Scan for the cell matching the given text and deliver its (x, y) coordinate at center. 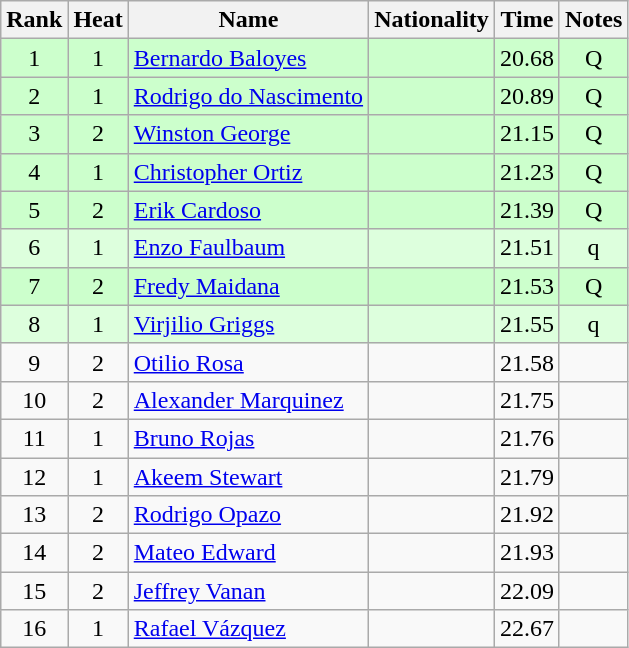
13 (34, 515)
21.58 (526, 362)
Bruno Rojas (248, 438)
21.55 (526, 324)
6 (34, 248)
Christopher Ortiz (248, 172)
Otilio Rosa (248, 362)
Bernardo Baloyes (248, 58)
10 (34, 400)
Heat (98, 20)
21.53 (526, 286)
8 (34, 324)
Fredy Maidana (248, 286)
21.76 (526, 438)
20.89 (526, 96)
Mateo Edward (248, 553)
21.15 (526, 134)
Virjilio Griggs (248, 324)
16 (34, 629)
Enzo Faulbaum (248, 248)
Name (248, 20)
22.09 (526, 591)
Akeem Stewart (248, 477)
21.79 (526, 477)
11 (34, 438)
Alexander Marquinez (248, 400)
Notes (593, 20)
21.51 (526, 248)
21.39 (526, 210)
9 (34, 362)
14 (34, 553)
3 (34, 134)
22.67 (526, 629)
Erik Cardoso (248, 210)
Rodrigo Opazo (248, 515)
5 (34, 210)
Winston George (248, 134)
21.92 (526, 515)
Rafael Vázquez (248, 629)
Nationality (432, 20)
7 (34, 286)
Jeffrey Vanan (248, 591)
Time (526, 20)
12 (34, 477)
21.23 (526, 172)
15 (34, 591)
4 (34, 172)
21.75 (526, 400)
20.68 (526, 58)
Rodrigo do Nascimento (248, 96)
Rank (34, 20)
21.93 (526, 553)
